For the text-containing cell, return its midpoint in (X, Y) coordinate format. 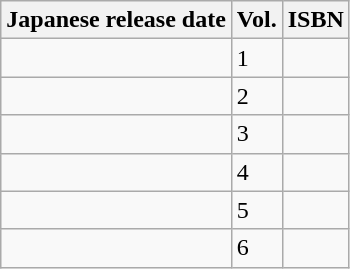
1 (256, 58)
5 (256, 210)
3 (256, 134)
ISBN (316, 20)
6 (256, 248)
2 (256, 96)
Japanese release date (116, 20)
Vol. (256, 20)
4 (256, 172)
